Return (X, Y) of the center of cell containing provided text 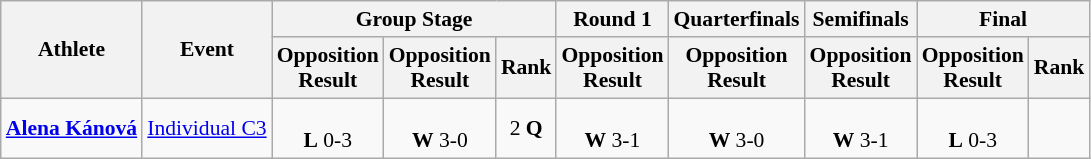
Group Stage (414, 19)
Alena Kánová (72, 128)
Round 1 (612, 19)
Semifinals (861, 19)
Athlete (72, 50)
Individual C3 (206, 128)
Final (1004, 19)
Quarterfinals (737, 19)
2 Q (526, 128)
Event (206, 50)
